Determine the [X, Y] coordinate at the center of the cell enclosing the given text.  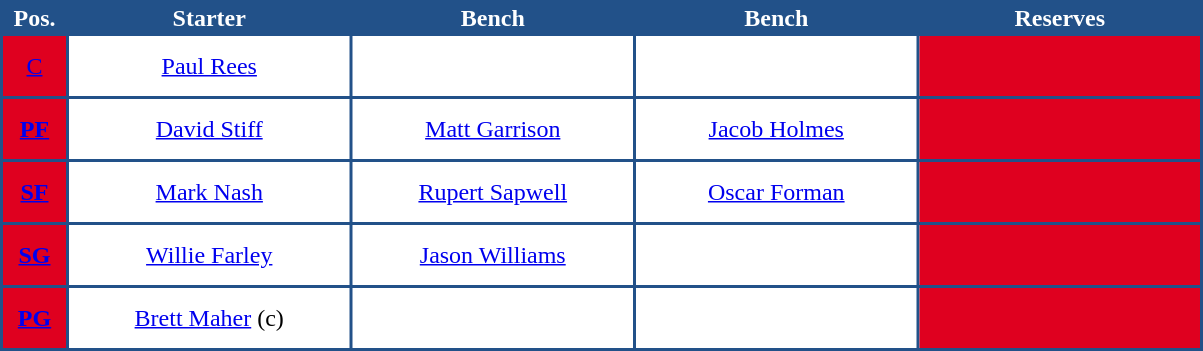
SF [34, 192]
SG [34, 255]
Rupert Sapwell [492, 192]
Mark Nash [209, 192]
Starter [209, 18]
C [34, 66]
Brett Maher (c) [209, 318]
Oscar Forman [776, 192]
Jacob Holmes [776, 129]
Pos. [34, 18]
PF [34, 129]
Matt Garrison [492, 129]
Reserves [1060, 18]
Willie Farley [209, 255]
Jason Williams [492, 255]
PG [34, 318]
David Stiff [209, 129]
Paul Rees [209, 66]
